For the text-containing cell, return its midpoint in [x, y] coordinate format. 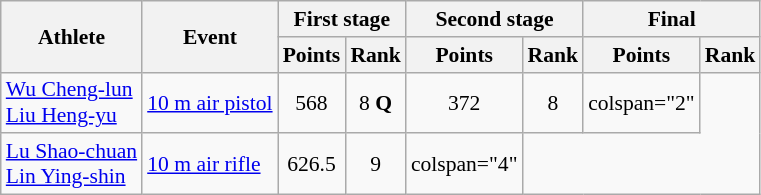
8 [554, 102]
372 [464, 102]
colspan="2" [642, 102]
626.5 [312, 164]
First stage [342, 19]
8 Q [376, 102]
Wu Cheng-lunLiu Heng-yu [72, 102]
10 m air pistol [210, 102]
9 [376, 164]
Second stage [494, 19]
Final [672, 19]
colspan="4" [464, 164]
Event [210, 36]
Athlete [72, 36]
568 [312, 102]
10 m air rifle [210, 164]
Lu Shao-chuanLin Ying-shin [72, 164]
